Return (x, y) of the center of cell containing provided text 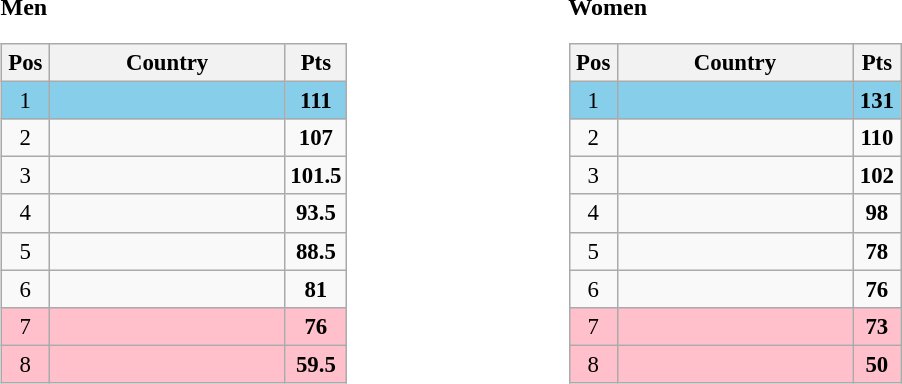
110 (877, 138)
81 (316, 289)
50 (877, 364)
101.5 (316, 176)
78 (877, 251)
93.5 (316, 213)
98 (877, 213)
131 (877, 101)
59.5 (316, 364)
107 (316, 138)
88.5 (316, 251)
73 (877, 326)
102 (877, 176)
111 (316, 101)
